Find where the given text appears and provide that cell's center as (x, y) coordinate. 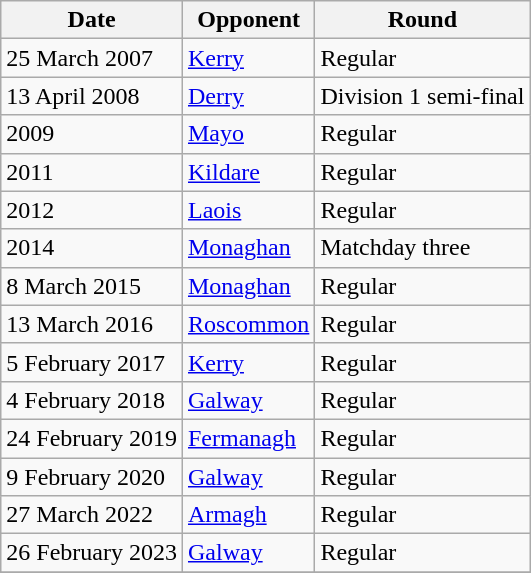
Fermanagh (248, 438)
Laois (248, 210)
27 March 2022 (92, 515)
2011 (92, 172)
26 February 2023 (92, 553)
5 February 2017 (92, 362)
Mayo (248, 134)
Date (92, 20)
Armagh (248, 515)
Derry (248, 96)
2012 (92, 210)
24 February 2019 (92, 438)
Matchday three (422, 248)
Round (422, 20)
13 March 2016 (92, 324)
25 March 2007 (92, 58)
4 February 2018 (92, 400)
2014 (92, 248)
Division 1 semi-final (422, 96)
Kildare (248, 172)
2009 (92, 134)
13 April 2008 (92, 96)
Roscommon (248, 324)
Opponent (248, 20)
9 February 2020 (92, 477)
8 March 2015 (92, 286)
